Extract the [x, y] coordinate from the center of the cell holding the provided text.  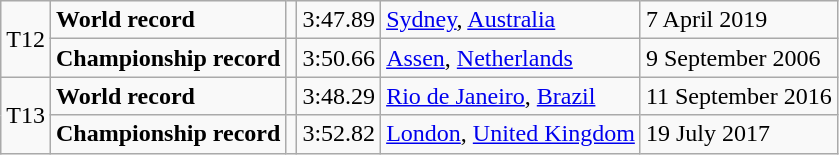
3:50.66 [339, 58]
19 July 2017 [738, 134]
Assen, Netherlands [511, 58]
T12 [26, 39]
3:48.29 [339, 96]
London, United Kingdom [511, 134]
3:52.82 [339, 134]
11 September 2016 [738, 96]
7 April 2019 [738, 20]
3:47.89 [339, 20]
9 September 2006 [738, 58]
Sydney, Australia [511, 20]
Rio de Janeiro, Brazil [511, 96]
T13 [26, 115]
